Output the [x, y] coordinate of the center of the cell containing the given text.  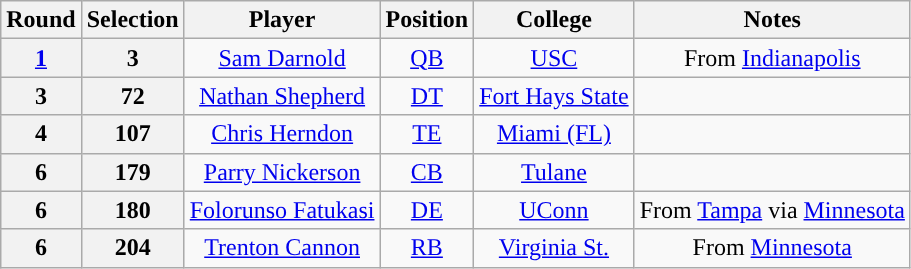
Tulane [554, 172]
204 [132, 248]
Virginia St. [554, 248]
Miami (FL) [554, 134]
QB [427, 58]
4 [41, 134]
DT [427, 96]
107 [132, 134]
From Indianapolis [772, 58]
Position [427, 20]
Fort Hays State [554, 96]
USC [554, 58]
Folorunso Fatukasi [282, 210]
CB [427, 172]
Nathan Shepherd [282, 96]
UConn [554, 210]
180 [132, 210]
Selection [132, 20]
1 [41, 58]
Trenton Cannon [282, 248]
DE [427, 210]
College [554, 20]
From Minnesota [772, 248]
Round [41, 20]
RB [427, 248]
TE [427, 134]
Sam Darnold [282, 58]
72 [132, 96]
Chris Herndon [282, 134]
Parry Nickerson [282, 172]
From Tampa via Minnesota [772, 210]
Player [282, 20]
Notes [772, 20]
179 [132, 172]
